Detect which cell encompasses the target text, then output its (X, Y) center coordinate. 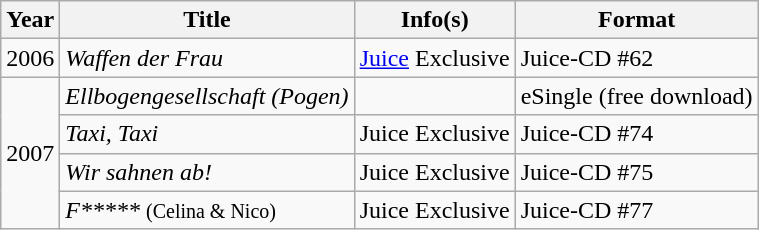
Ellbogengesellschaft (Pogen) (207, 96)
Juice-CD #62 (636, 58)
Juice-CD #75 (636, 172)
Format (636, 20)
Waffen der Frau (207, 58)
Year (30, 20)
F***** (Celina & Nico) (207, 210)
Taxi, Taxi (207, 134)
eSingle (free download) (636, 96)
Info(s) (434, 20)
2006 (30, 58)
Juice-CD #77 (636, 210)
Wir sahnen ab! (207, 172)
Juice-CD #74 (636, 134)
Title (207, 20)
2007 (30, 153)
